Output the [x, y] coordinate of the center of the cell containing the given text.  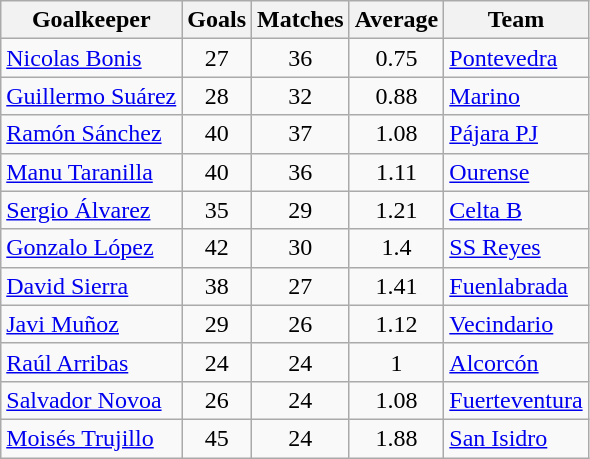
Raúl Arribas [92, 362]
35 [217, 210]
Pájara PJ [516, 134]
Pontevedra [516, 58]
Nicolas Bonis [92, 58]
Fuerteventura [516, 400]
Vecindario [516, 324]
1.21 [396, 210]
32 [301, 96]
Gonzalo López [92, 248]
42 [217, 248]
1.41 [396, 286]
Goalkeeper [92, 20]
Guillermo Suárez [92, 96]
Javi Muñoz [92, 324]
30 [301, 248]
1.12 [396, 324]
Marino [516, 96]
1.4 [396, 248]
Ramón Sánchez [92, 134]
Average [396, 20]
28 [217, 96]
Manu Taranilla [92, 172]
Ourense [516, 172]
Celta B [516, 210]
Salvador Novoa [92, 400]
1.88 [396, 438]
0.75 [396, 58]
1.11 [396, 172]
Team [516, 20]
Goals [217, 20]
0.88 [396, 96]
David Sierra [92, 286]
Moisés Trujillo [92, 438]
37 [301, 134]
Sergio Álvarez [92, 210]
SS Reyes [516, 248]
Fuenlabrada [516, 286]
Alcorcón [516, 362]
San Isidro [516, 438]
38 [217, 286]
Matches [301, 20]
1 [396, 362]
45 [217, 438]
